Search for the cell housing the specified text and yield its (X, Y) center coordinate. 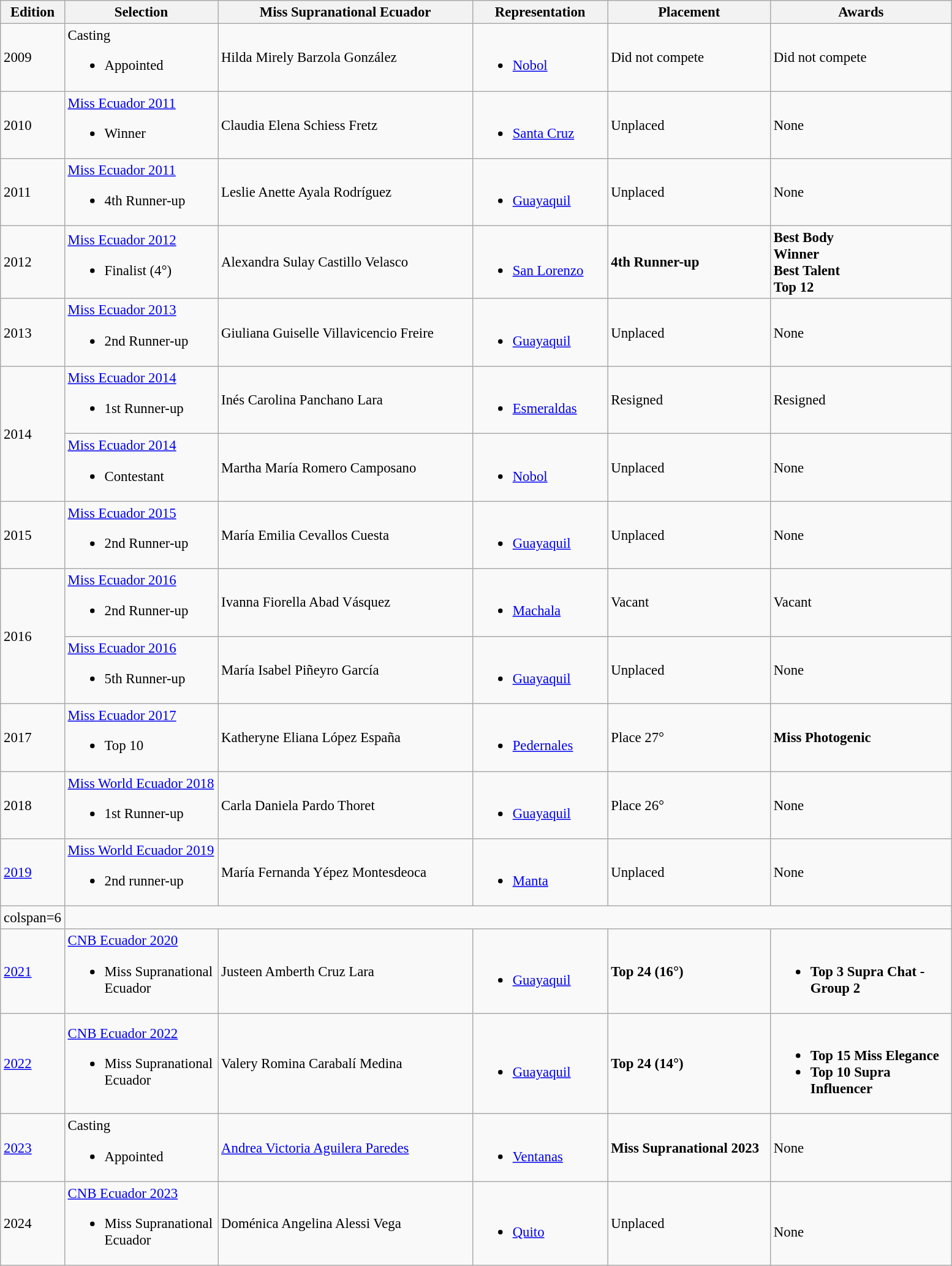
2019 (32, 873)
2015 (32, 535)
María Isabel Piñeyro García (346, 670)
Miss Ecuador 2017Top 10 (141, 738)
Martha María Romero Camposano (346, 468)
Giuliana Guiselle Villavicencio Freire (346, 333)
Miss World Ecuador 20192nd runner-up (141, 873)
Pedernales (540, 738)
Best BodyWinnerBest TalentTop 12 (861, 262)
Esmeraldas (540, 400)
Machala (540, 602)
Top 15 Miss EleganceTop 10 Supra Influencer (861, 1064)
Miss Ecuador 2014Contestant (141, 468)
2023 (32, 1148)
Santa Cruz (540, 125)
Manta (540, 873)
Top 24 (16°) (689, 972)
Valery Romina Carabalí Medina (346, 1064)
Miss World Ecuador 20181st Runner-up (141, 805)
Ventanas (540, 1148)
Edition (32, 12)
Miss Ecuador 2011Winner (141, 125)
Top 3 Supra Chat - Group 2 (861, 972)
Miss Ecuador 20141st Runner-up (141, 400)
María Fernanda Yépez Montesdeoca (346, 873)
Miss Ecuador 2012Finalist (4°) (141, 262)
Alexandra Sulay Castillo Velasco (346, 262)
Justeen Amberth Cruz Lara (346, 972)
Miss Ecuador 20132nd Runner-up (141, 333)
Andrea Victoria Aguilera Paredes (346, 1148)
María Emilia Cevallos Cuesta (346, 535)
San Lorenzo (540, 262)
CNB Ecuador 2022Miss Supranational Ecuador (141, 1064)
colspan=6 (32, 918)
Miss Ecuador 20152nd Runner-up (141, 535)
2017 (32, 738)
2018 (32, 805)
Miss Photogenic (861, 738)
Quito (540, 1223)
2022 (32, 1064)
Representation (540, 12)
Miss Supranational Ecuador (346, 12)
2014 (32, 434)
Claudia Elena Schiess Fretz (346, 125)
Selection (141, 12)
2012 (32, 262)
4th Runner-up (689, 262)
CNB Ecuador 2020Miss Supranational Ecuador (141, 972)
2010 (32, 125)
CNB Ecuador 2023Miss Supranational Ecuador (141, 1223)
Placement (689, 12)
2016 (32, 636)
Doménica Angelina Alessi Vega (346, 1223)
2024 (32, 1223)
2011 (32, 192)
Place 26° (689, 805)
2013 (32, 333)
Miss Supranational 2023 (689, 1148)
Carla Daniela Pardo Thoret (346, 805)
Inés Carolina Panchano Lara (346, 400)
Hilda Mirely Barzola González (346, 58)
Katheryne Eliana López España (346, 738)
Leslie Anette Ayala Rodríguez (346, 192)
Miss Ecuador 20162nd Runner-up (141, 602)
2009 (32, 58)
Miss Ecuador 20165th Runner-up (141, 670)
2021 (32, 972)
Awards (861, 12)
Miss Ecuador 20114th Runner-up (141, 192)
Place 27° (689, 738)
Top 24 (14°) (689, 1064)
Ivanna Fiorella Abad Vásquez (346, 602)
